Output the (x, y) coordinate of the center of the cell containing the given text.  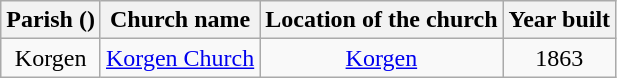
1863 (560, 58)
Year built (560, 20)
Parish () (51, 20)
Church name (180, 20)
Korgen Church (180, 58)
Location of the church (382, 20)
